For the text-containing cell, return its midpoint in (X, Y) coordinate format. 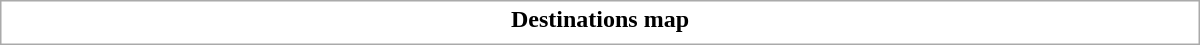
Destinations map (600, 19)
